Output the [x, y] coordinate of the center of the cell containing the given text.  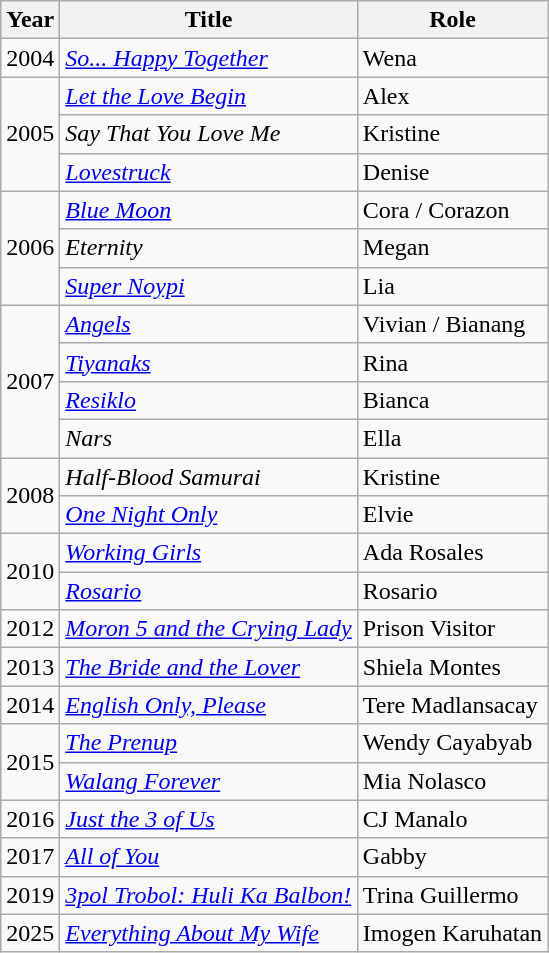
Alex [452, 96]
Nars [208, 438]
Lovestruck [208, 172]
Resiklo [208, 400]
2012 [30, 629]
So... Happy Together [208, 58]
2007 [30, 381]
2016 [30, 819]
Title [208, 20]
CJ Manalo [452, 819]
The Bride and the Lover [208, 667]
Working Girls [208, 553]
Prison Visitor [452, 629]
2015 [30, 762]
2017 [30, 857]
2010 [30, 572]
Bianca [452, 400]
Everything About My Wife [208, 933]
2013 [30, 667]
English Only, Please [208, 705]
Year [30, 20]
Ella [452, 438]
2014 [30, 705]
Moron 5 and the Crying Lady [208, 629]
Imogen Karuhatan [452, 933]
2025 [30, 933]
Wena [452, 58]
Super Noypi [208, 286]
Vivian / Bianang [452, 324]
All of You [208, 857]
Just the 3 of Us [208, 819]
Walang Forever [208, 781]
Mia Nolasco [452, 781]
2008 [30, 496]
Tiyanaks [208, 362]
3pol Trobol: Huli Ka Balbon! [208, 895]
2019 [30, 895]
Lia [452, 286]
Rina [452, 362]
2006 [30, 248]
Half-Blood Samurai [208, 477]
Gabby [452, 857]
2004 [30, 58]
One Night Only [208, 515]
Elvie [452, 515]
Denise [452, 172]
Let the Love Begin [208, 96]
Wendy Cayabyab [452, 743]
Cora / Corazon [452, 210]
Role [452, 20]
The Prenup [208, 743]
2005 [30, 134]
Tere Madlansacay [452, 705]
Blue Moon [208, 210]
Ada Rosales [452, 553]
Angels [208, 324]
Trina Guillermo [452, 895]
Shiela Montes [452, 667]
Say That You Love Me [208, 134]
Eternity [208, 248]
Megan [452, 248]
